Output the (X, Y) coordinate of the center of the cell containing the given text.  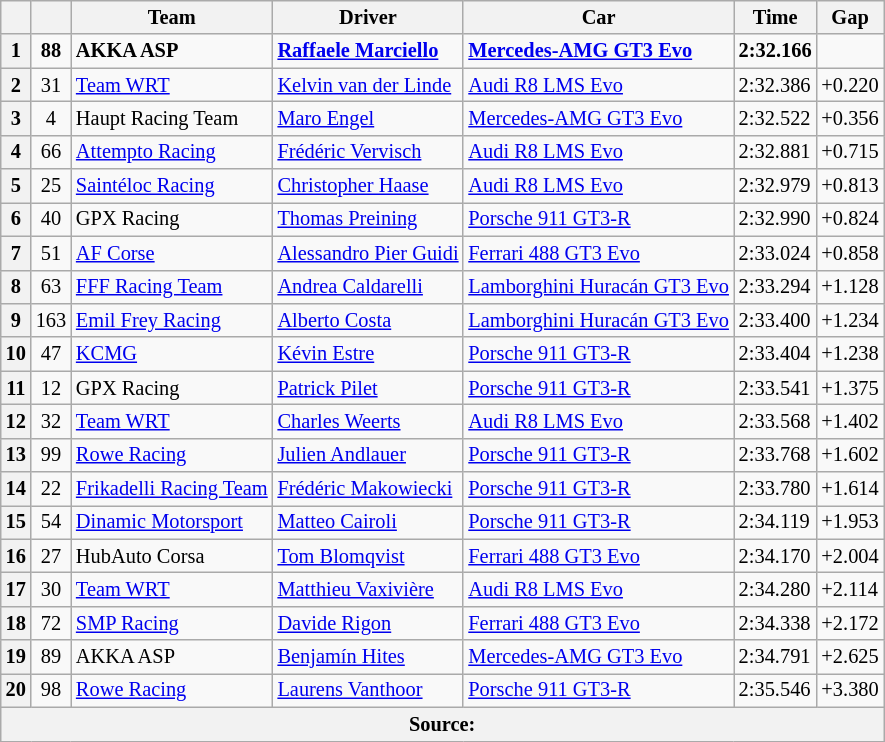
Tom Blomqvist (368, 556)
2:32.522 (776, 118)
+2.172 (850, 623)
99 (51, 455)
9 (16, 320)
2:34.280 (776, 589)
Maro Engel (368, 118)
2:32.990 (776, 219)
+1.128 (850, 287)
Patrick Pilet (368, 388)
+1.234 (850, 320)
2:34.119 (776, 522)
+0.356 (850, 118)
Attempto Racing (172, 152)
AF Corse (172, 253)
Alessandro Pier Guidi (368, 253)
Car (598, 17)
2:34.791 (776, 657)
+1.614 (850, 489)
63 (51, 287)
Gap (850, 17)
+0.813 (850, 186)
11 (16, 388)
6 (16, 219)
Laurens Vanthoor (368, 690)
Julien Andlauer (368, 455)
+1.602 (850, 455)
98 (51, 690)
2 (16, 85)
Source: (442, 724)
27 (51, 556)
+1.953 (850, 522)
Matthieu Vaxivière (368, 589)
2:33.768 (776, 455)
Saintéloc Racing (172, 186)
KCMG (172, 354)
163 (51, 320)
54 (51, 522)
15 (16, 522)
16 (16, 556)
Frikadelli Racing Team (172, 489)
3 (16, 118)
Andrea Caldarelli (368, 287)
Raffaele Marciello (368, 51)
51 (51, 253)
7 (16, 253)
2:32.881 (776, 152)
32 (51, 421)
Dinamic Motorsport (172, 522)
2:33.404 (776, 354)
2:33.294 (776, 287)
17 (16, 589)
Alberto Costa (368, 320)
+0.220 (850, 85)
72 (51, 623)
+2.004 (850, 556)
+3.380 (850, 690)
5 (16, 186)
89 (51, 657)
Driver (368, 17)
2:34.170 (776, 556)
Team (172, 17)
2:33.541 (776, 388)
2:32.386 (776, 85)
Thomas Preining (368, 219)
20 (16, 690)
2:33.400 (776, 320)
Emil Frey Racing (172, 320)
2:32.166 (776, 51)
Haupt Racing Team (172, 118)
14 (16, 489)
+2.114 (850, 589)
Time (776, 17)
2:34.338 (776, 623)
+1.402 (850, 421)
FFF Racing Team (172, 287)
10 (16, 354)
18 (16, 623)
Kévin Estre (368, 354)
2:32.979 (776, 186)
47 (51, 354)
13 (16, 455)
1 (16, 51)
Kelvin van der Linde (368, 85)
SMP Racing (172, 623)
+0.715 (850, 152)
+1.375 (850, 388)
+2.625 (850, 657)
2:35.546 (776, 690)
+0.858 (850, 253)
30 (51, 589)
HubAuto Corsa (172, 556)
+0.824 (850, 219)
66 (51, 152)
25 (51, 186)
Charles Weerts (368, 421)
8 (16, 287)
22 (51, 489)
2:33.780 (776, 489)
Frédéric Makowiecki (368, 489)
Benjamín Hites (368, 657)
88 (51, 51)
Matteo Cairoli (368, 522)
Frédéric Vervisch (368, 152)
+1.238 (850, 354)
40 (51, 219)
31 (51, 85)
Christopher Haase (368, 186)
2:33.024 (776, 253)
19 (16, 657)
Davide Rigon (368, 623)
2:33.568 (776, 421)
